Determine the [x, y] coordinate at the center of the cell enclosing the given text.  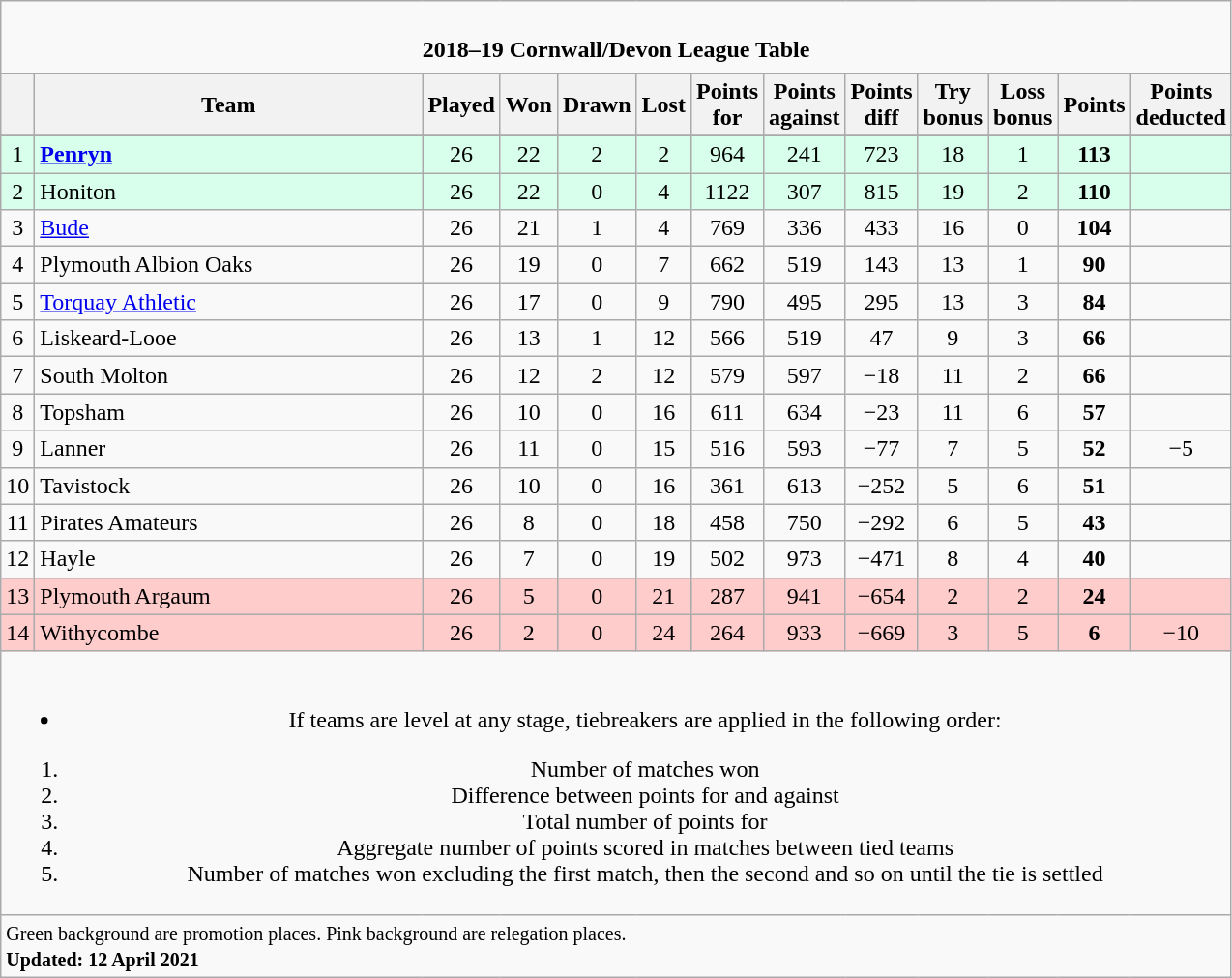
933 [805, 633]
516 [727, 449]
295 [882, 302]
143 [882, 265]
964 [727, 154]
Hayle [228, 559]
634 [805, 412]
613 [805, 486]
593 [805, 449]
Lost [663, 104]
Withycombe [228, 633]
47 [882, 339]
40 [1095, 559]
−654 [882, 596]
−77 [882, 449]
Team [228, 104]
17 [528, 302]
57 [1095, 412]
Won [528, 104]
Points against [805, 104]
84 [1095, 302]
941 [805, 596]
−18 [882, 375]
Played [461, 104]
104 [1095, 228]
433 [882, 228]
Green background are promotion places. Pink background are relegation places.Updated: 12 April 2021 [617, 946]
1122 [727, 191]
Penryn [228, 154]
Torquay Athletic [228, 302]
Plymouth Albion Oaks [228, 265]
Points deducted [1181, 104]
287 [727, 596]
90 [1095, 265]
−471 [882, 559]
Drawn [597, 104]
662 [727, 265]
51 [1095, 486]
566 [727, 339]
723 [882, 154]
579 [727, 375]
−292 [882, 522]
South Molton [228, 375]
−23 [882, 412]
43 [1095, 522]
110 [1095, 191]
597 [805, 375]
−5 [1181, 449]
769 [727, 228]
495 [805, 302]
458 [727, 522]
264 [727, 633]
Try bonus [953, 104]
750 [805, 522]
241 [805, 154]
52 [1095, 449]
790 [727, 302]
973 [805, 559]
Honiton [228, 191]
14 [17, 633]
Points [1095, 104]
Plymouth Argaum [228, 596]
Bude [228, 228]
Loss bonus [1023, 104]
−10 [1181, 633]
15 [663, 449]
−669 [882, 633]
Lanner [228, 449]
307 [805, 191]
Topsham [228, 412]
113 [1095, 154]
502 [727, 559]
Points diff [882, 104]
336 [805, 228]
611 [727, 412]
815 [882, 191]
Liskeard-Looe [228, 339]
−252 [882, 486]
Points for [727, 104]
361 [727, 486]
Tavistock [228, 486]
Pirates Amateurs [228, 522]
